Pinpoint the cell where the given text exists, returning its (X, Y) midpoint coordinate. 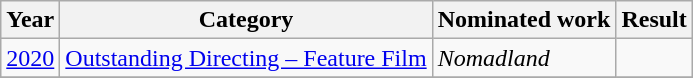
Year (30, 20)
Category (246, 20)
2020 (30, 58)
Outstanding Directing – Feature Film (246, 58)
Result (654, 20)
Nomadland (524, 58)
Nominated work (524, 20)
